Capture the cell that displays the provided text and extract its [x, y] central coordinate. 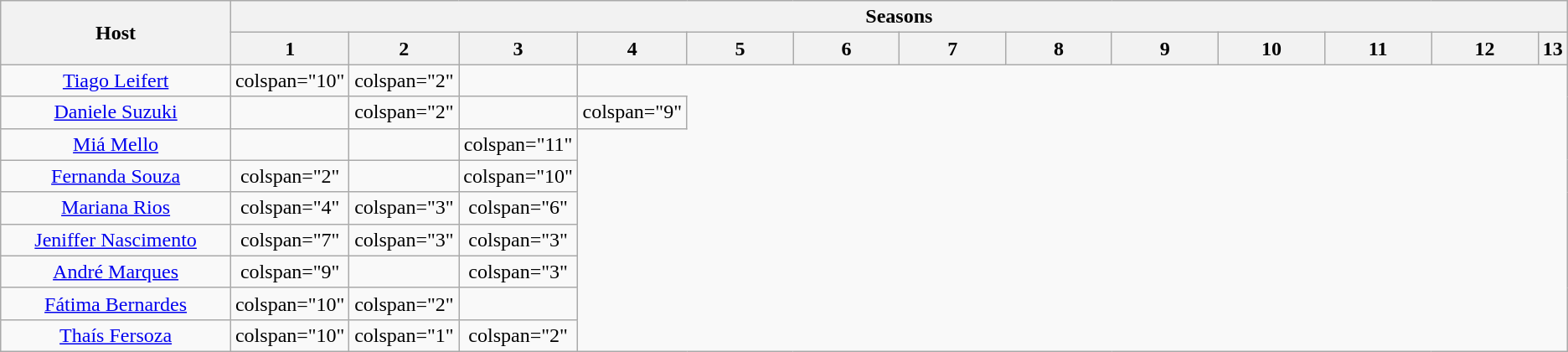
2 [404, 49]
3 [518, 49]
Tiago Leifert [116, 80]
Mariana Rios [116, 208]
Seasons [899, 17]
Thaís Fersoza [116, 335]
colspan="7" [290, 240]
5 [740, 49]
Jeniffer Nascimento [116, 240]
12 [1484, 49]
André Marques [116, 272]
9 [1164, 49]
11 [1379, 49]
colspan="6" [518, 208]
10 [1271, 49]
Fernanda Souza [116, 176]
4 [632, 49]
Fátima Bernardes [116, 303]
Host [116, 33]
Daniele Suzuki [116, 112]
colspan="11" [518, 144]
7 [953, 49]
6 [846, 49]
13 [1553, 49]
8 [1059, 49]
colspan="1" [404, 335]
colspan="4" [290, 208]
1 [290, 49]
Miá Mello [116, 144]
